For the text-containing cell, return its midpoint in (X, Y) coordinate format. 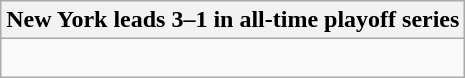
New York leads 3–1 in all-time playoff series (233, 20)
